Return (x, y) of the center of cell containing provided text 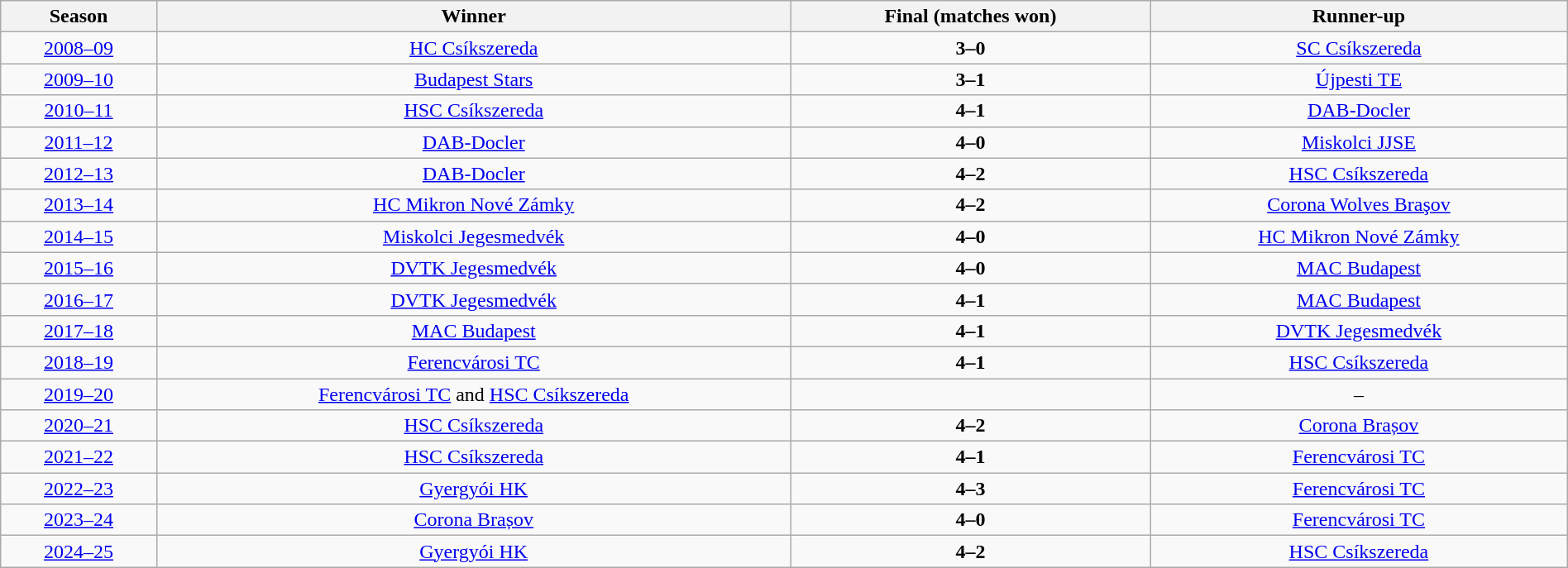
2018–19 (79, 362)
Miskolci JJSE (1360, 142)
2024–25 (79, 551)
Final (matches won) (971, 17)
2008–09 (79, 48)
2013–14 (79, 205)
2020–21 (79, 426)
2021–22 (79, 457)
Budapest Stars (473, 79)
HC Csíkszereda (473, 48)
2019–20 (79, 394)
2012–13 (79, 174)
Újpesti TE (1360, 79)
2022–23 (79, 489)
2016–17 (79, 299)
Ferencvárosi TC and HSC Csíkszereda (473, 394)
2014–15 (79, 236)
Corona Wolves Braşov (1360, 205)
2011–12 (79, 142)
Season (79, 17)
– (1360, 394)
Runner-up (1360, 17)
2017–18 (79, 331)
Winner (473, 17)
4–3 (971, 489)
2023–24 (79, 520)
3–0 (971, 48)
3–1 (971, 79)
2010–11 (79, 111)
2009–10 (79, 79)
Miskolci Jegesmedvék (473, 236)
SC Csíkszereda (1360, 48)
2015–16 (79, 268)
